Return [x, y] of the center of cell containing provided text 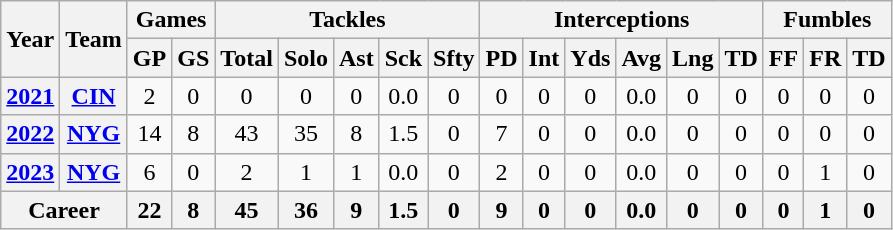
2022 [30, 134]
45 [247, 210]
GS [194, 58]
Year [30, 39]
Team [94, 39]
Tackles [348, 20]
Int [544, 58]
35 [306, 134]
Sck [403, 58]
Fumbles [827, 20]
6 [149, 172]
2021 [30, 96]
FR [826, 58]
Sfty [454, 58]
Solo [306, 58]
Interceptions [622, 20]
43 [247, 134]
GP [149, 58]
22 [149, 210]
14 [149, 134]
36 [306, 210]
Lng [692, 58]
7 [502, 134]
Total [247, 58]
2023 [30, 172]
PD [502, 58]
Avg [642, 58]
Career [64, 210]
Yds [590, 58]
Ast [356, 58]
Games [170, 20]
CIN [94, 96]
FF [783, 58]
